Extract the [x, y] coordinate from the center of the cell holding the provided text.  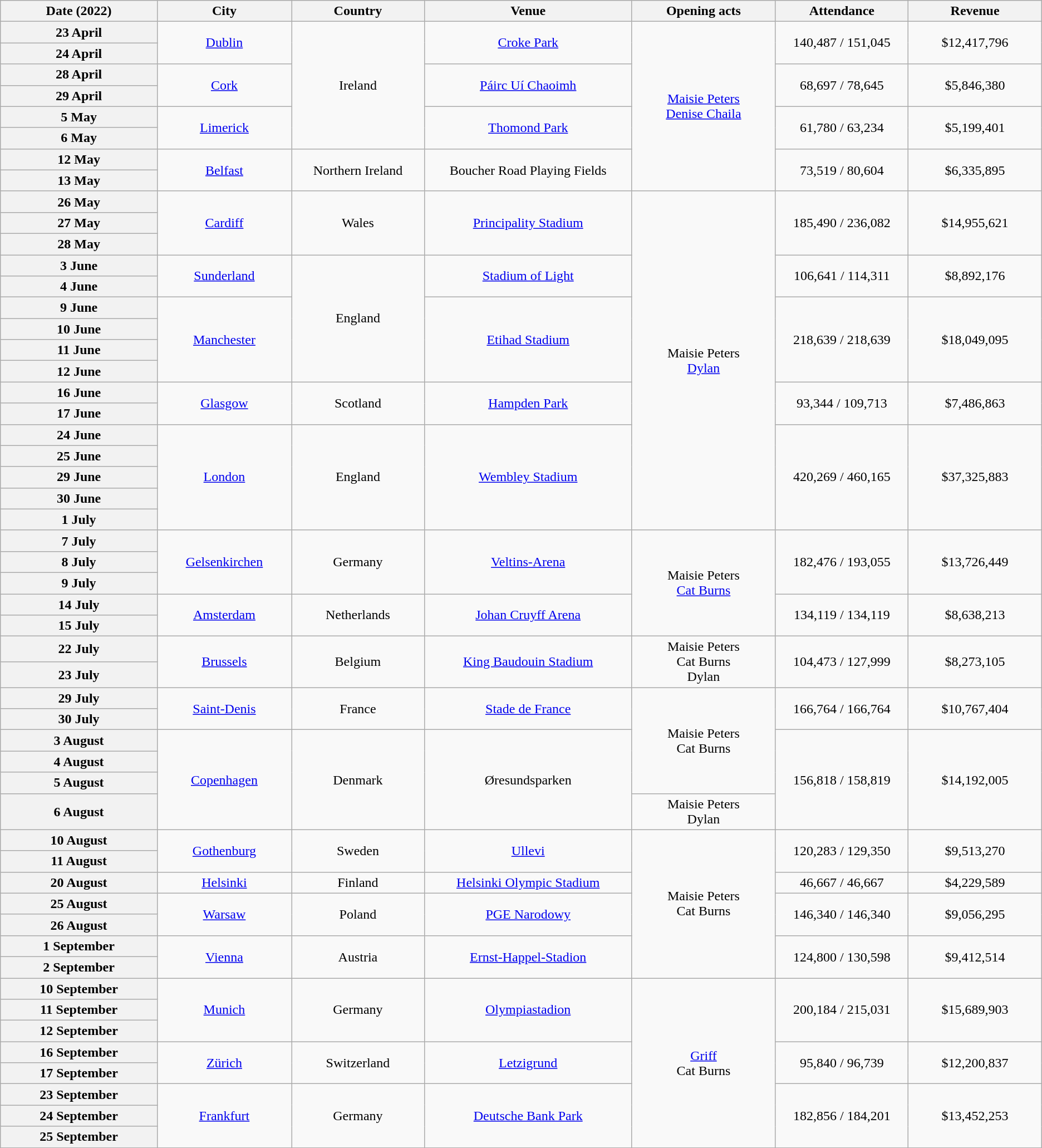
156,818 / 158,819 [842, 779]
Helsinki [224, 882]
25 August [79, 904]
$10,767,404 [975, 709]
12 June [79, 371]
Manchester [224, 340]
420,269 / 460,165 [842, 477]
73,519 / 80,604 [842, 170]
Frankfurt [224, 1116]
Ernst-Happel-Stadion [528, 956]
$13,452,253 [975, 1116]
30 June [79, 498]
Maisie PetersDenise Chaila [704, 106]
$14,955,621 [975, 223]
24 September [79, 1116]
Revenue [975, 11]
Boucher Road Playing Fields [528, 170]
9 June [79, 308]
1 September [79, 946]
16 June [79, 393]
Saint-Denis [224, 709]
182,856 / 184,201 [842, 1116]
Finland [358, 882]
Øresundsparken [528, 779]
11 June [79, 350]
25 September [79, 1137]
4 June [79, 287]
185,490 / 236,082 [842, 223]
Johan Cruyff Arena [528, 615]
10 June [79, 329]
Ireland [358, 85]
$8,273,105 [975, 662]
124,800 / 130,598 [842, 956]
$14,192,005 [975, 779]
17 September [79, 1073]
25 June [79, 456]
Netherlands [358, 615]
93,344 / 109,713 [842, 403]
Stadium of Light [528, 276]
$6,335,895 [975, 170]
23 April [79, 32]
Ullevi [528, 851]
Dublin [224, 43]
Zürich [224, 1063]
$8,638,213 [975, 615]
20 August [79, 882]
Principality Stadium [528, 223]
Deutsche Bank Park [528, 1116]
166,764 / 166,764 [842, 709]
Croke Park [528, 43]
GriffCat Burns [704, 1062]
$5,199,401 [975, 127]
$4,229,589 [975, 882]
Munich [224, 1009]
29 July [79, 698]
Vienna [224, 956]
$37,325,883 [975, 477]
Cardiff [224, 223]
1 July [79, 519]
29 June [79, 477]
8 July [79, 562]
26 May [79, 202]
Hampden Park [528, 403]
Sweden [358, 851]
146,340 / 146,340 [842, 914]
Venue [528, 11]
28 April [79, 75]
Belfast [224, 170]
Country [358, 11]
23 July [79, 675]
13 May [79, 180]
134,119 / 134,119 [842, 615]
30 July [79, 719]
$12,200,837 [975, 1063]
Stade de France [528, 709]
$9,056,295 [975, 914]
Veltins-Arena [528, 562]
Sunderland [224, 276]
Thomond Park [528, 127]
5 May [79, 117]
15 July [79, 626]
London [224, 477]
106,641 / 114,311 [842, 276]
Copenhagen [224, 779]
22 July [79, 649]
23 September [79, 1095]
Páirc Uí Chaoimh [528, 85]
$7,486,863 [975, 403]
Brussels [224, 662]
11 August [79, 861]
Opening acts [704, 11]
10 September [79, 988]
24 April [79, 53]
Gothenburg [224, 851]
4 August [79, 762]
$13,726,449 [975, 562]
Warsaw [224, 914]
Poland [358, 914]
12 May [79, 159]
12 September [79, 1031]
Switzerland [358, 1063]
140,487 / 151,045 [842, 43]
King Baudouin Stadium [528, 662]
17 June [79, 414]
200,184 / 215,031 [842, 1009]
Date (2022) [79, 11]
$9,513,270 [975, 851]
26 August [79, 925]
$18,049,095 [975, 340]
Limerick [224, 127]
6 August [79, 812]
Letzigrund [528, 1063]
46,667 / 46,667 [842, 882]
France [358, 709]
Amsterdam [224, 615]
14 July [79, 604]
$5,846,380 [975, 85]
$15,689,903 [975, 1009]
9 July [79, 583]
$8,892,176 [975, 276]
Etihad Stadium [528, 340]
Maisie PetersCat BurnsDylan [704, 662]
3 August [79, 740]
Belgium [358, 662]
11 September [79, 1010]
3 June [79, 266]
6 May [79, 138]
Gelsenkirchen [224, 562]
218,639 / 218,639 [842, 340]
182,476 / 193,055 [842, 562]
Denmark [358, 779]
PGE Narodowy [528, 914]
5 August [79, 783]
2 September [79, 967]
Glasgow [224, 403]
120,283 / 129,350 [842, 851]
Wales [358, 223]
Cork [224, 85]
10 August [79, 840]
Helsinki Olympic Stadium [528, 882]
61,780 / 63,234 [842, 127]
Northern Ireland [358, 170]
Olympiastadion [528, 1009]
16 September [79, 1052]
$12,417,796 [975, 43]
27 May [79, 223]
Attendance [842, 11]
Scotland [358, 403]
$9,412,514 [975, 956]
28 May [79, 244]
24 June [79, 435]
7 July [79, 541]
104,473 / 127,999 [842, 662]
29 April [79, 96]
City [224, 11]
95,840 / 96,739 [842, 1063]
Austria [358, 956]
68,697 / 78,645 [842, 85]
Wembley Stadium [528, 477]
